Pinpoint the cell where the given text exists, returning its [X, Y] midpoint coordinate. 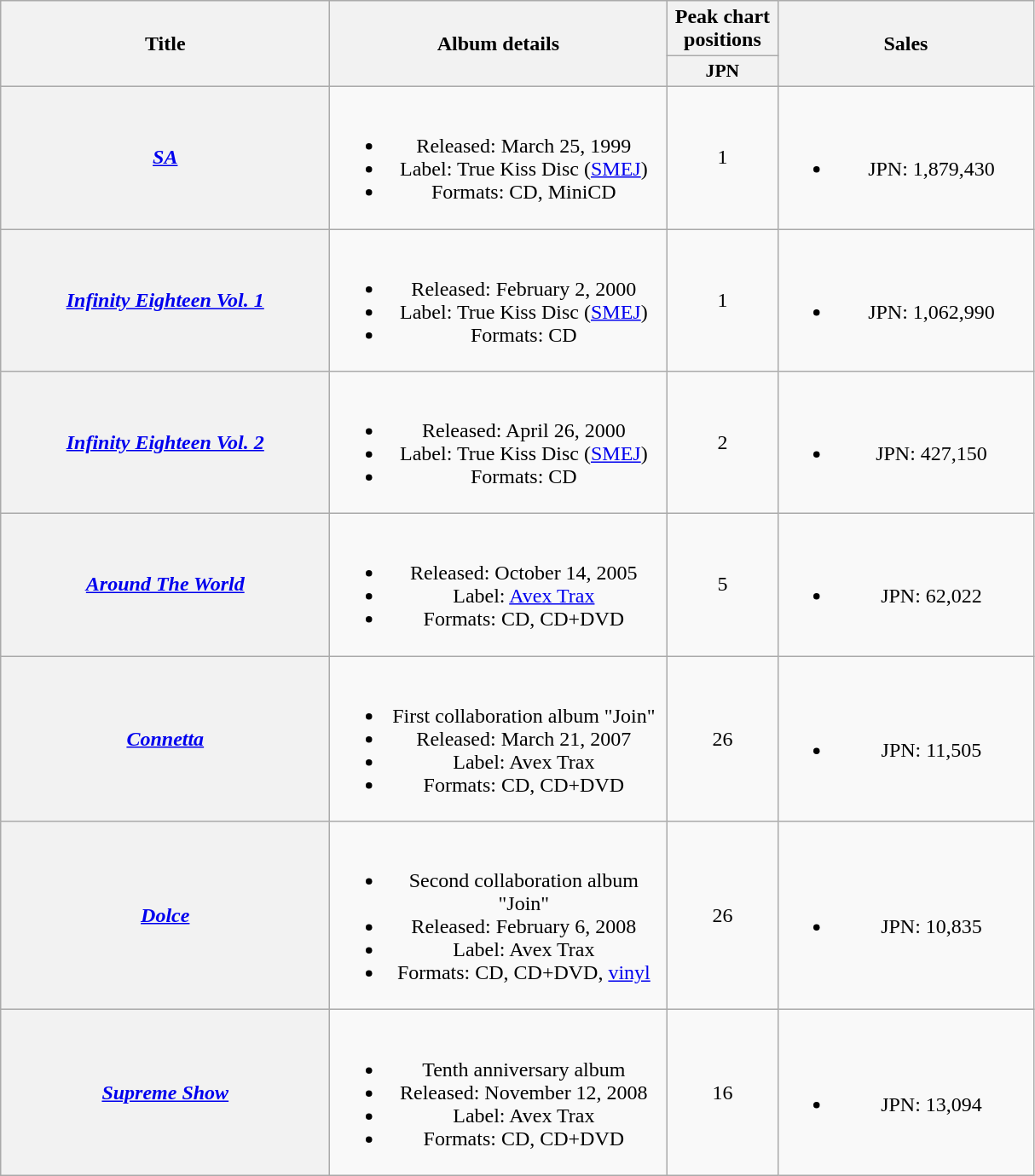
Around The World [165, 585]
Released: March 25, 1999Label: True Kiss Disc (SMEJ)Formats: CD, MiniCD [498, 157]
Released: April 26, 2000Label: True Kiss Disc (SMEJ)Formats: CD [498, 443]
JPN: 427,150 [905, 443]
JPN: 1,879,430 [905, 157]
Dolce [165, 915]
5 [723, 585]
JPN: 10,835 [905, 915]
JPN [723, 72]
16 [723, 1092]
Supreme Show [165, 1092]
Infinity Eighteen Vol. 2 [165, 443]
First collaboration album "Join"Released: March 21, 2007Label: Avex TraxFormats: CD, CD+DVD [498, 739]
Sales [905, 44]
Title [165, 44]
Released: October 14, 2005Label: Avex TraxFormats: CD, CD+DVD [498, 585]
Second collaboration album "Join"Released: February 6, 2008Label: Avex TraxFormats: CD, CD+DVD, vinyl [498, 915]
JPN: 62,022 [905, 585]
JPN: 13,094 [905, 1092]
Peak chart positions [723, 29]
Tenth anniversary albumReleased: November 12, 2008Label: Avex TraxFormats: CD, CD+DVD [498, 1092]
2 [723, 443]
Connetta [165, 739]
SA [165, 157]
Album details [498, 44]
Released: February 2, 2000Label: True Kiss Disc (SMEJ)Formats: CD [498, 300]
JPN: 11,505 [905, 739]
Infinity Eighteen Vol. 1 [165, 300]
JPN: 1,062,990 [905, 300]
